From the cell containing the given text, extract its center point as [x, y] coordinate. 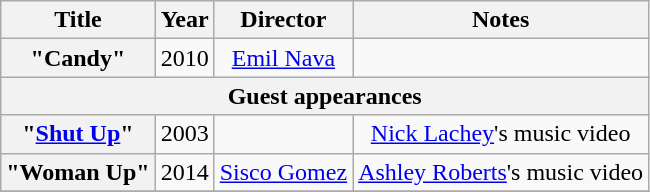
Title [78, 20]
"Woman Up" [78, 172]
Guest appearances [325, 96]
2010 [184, 58]
Director [283, 20]
2003 [184, 134]
Ashley Roberts's music video [501, 172]
Year [184, 20]
Notes [501, 20]
Sisco Gomez [283, 172]
"Shut Up" [78, 134]
"Candy" [78, 58]
Emil Nava [283, 58]
2014 [184, 172]
Nick Lachey's music video [501, 134]
